For the text-containing cell, return its midpoint in (X, Y) coordinate format. 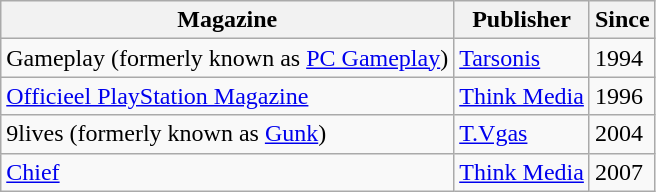
Magazine (228, 20)
Gameplay (formerly known as PC Gameplay) (228, 58)
2007 (622, 172)
9lives (formerly known as Gunk) (228, 134)
1994 (622, 58)
2004 (622, 134)
Officieel PlayStation Magazine (228, 96)
Publisher (522, 20)
Tarsonis (522, 58)
1996 (622, 96)
Chief (228, 172)
T.Vgas (522, 134)
Since (622, 20)
